Return the (x, y) coordinate for the center point of the cell that contains the specified text.  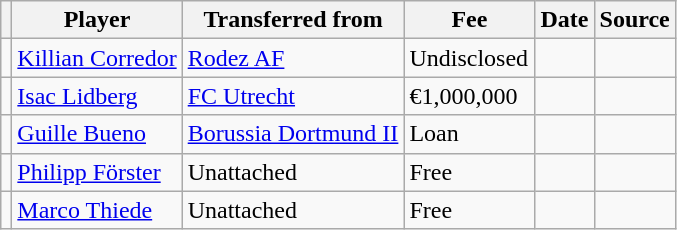
Killian Corredor (97, 58)
Marco Thiede (97, 210)
Player (97, 20)
Undisclosed (470, 58)
Source (634, 20)
Fee (470, 20)
Guille Bueno (97, 134)
Date (564, 20)
Loan (470, 134)
€1,000,000 (470, 96)
Philipp Förster (97, 172)
FC Utrecht (293, 96)
Isac Lidberg (97, 96)
Rodez AF (293, 58)
Borussia Dortmund II (293, 134)
Transferred from (293, 20)
